Provide the [X, Y] coordinate of the cell's center where the given text is located.  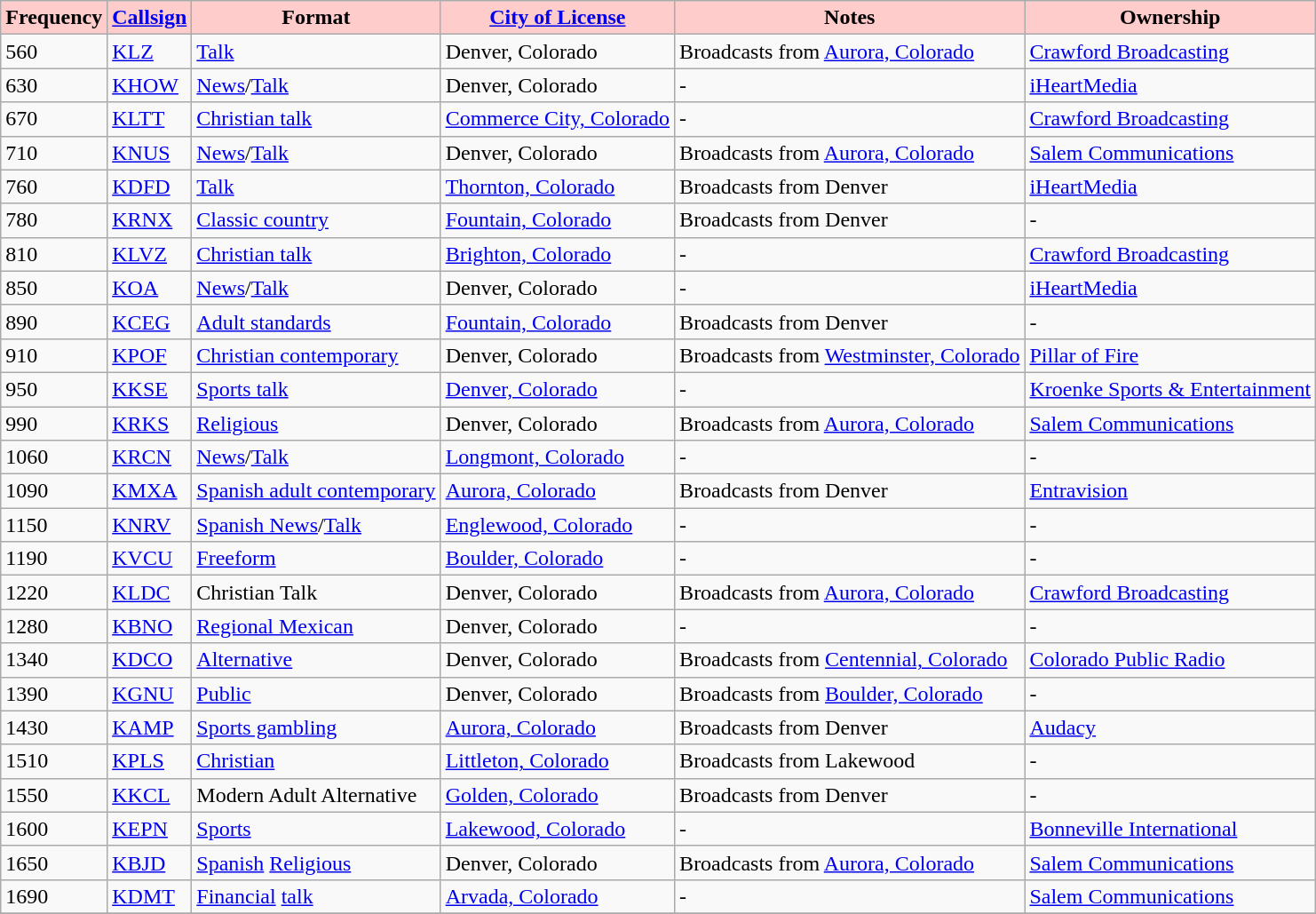
Adult standards [316, 322]
Boulder, Colorado [558, 559]
Broadcasts from Boulder, Colorado [850, 694]
Sports gambling [316, 727]
KLZ [149, 52]
Freeform [316, 559]
KMXA [149, 491]
Spanish Religious [316, 862]
KAMP [149, 727]
KDCO [149, 660]
890 [54, 322]
KVCU [149, 559]
KGNU [149, 694]
Entravision [1170, 491]
910 [54, 355]
KKSE [149, 389]
KRCN [149, 457]
1650 [54, 862]
Classic country [316, 220]
KCEG [149, 322]
KPOF [149, 355]
780 [54, 220]
Colorado Public Radio [1170, 660]
950 [54, 389]
Littleton, Colorado [558, 761]
KPLS [149, 761]
Lakewood, Colorado [558, 829]
Arvada, Colorado [558, 896]
KBJD [149, 862]
KNRV [149, 525]
KDMT [149, 896]
Sports [316, 829]
KRKS [149, 424]
710 [54, 153]
1190 [54, 559]
1390 [54, 694]
670 [54, 119]
Englewood, Colorado [558, 525]
850 [54, 288]
Modern Adult Alternative [316, 795]
Callsign [149, 18]
Frequency [54, 18]
1220 [54, 592]
Regional Mexican [316, 626]
1280 [54, 626]
Broadcasts from Centennial, Colorado [850, 660]
1430 [54, 727]
Christian Talk [316, 592]
Broadcasts from Lakewood [850, 761]
Alternative [316, 660]
KDFD [149, 187]
Format [316, 18]
Sports talk [316, 389]
1340 [54, 660]
Broadcasts from Westminster, Colorado [850, 355]
Pillar of Fire [1170, 355]
Christian [316, 761]
990 [54, 424]
1550 [54, 795]
Public [316, 694]
KLDC [149, 592]
Notes [850, 18]
Audacy [1170, 727]
560 [54, 52]
KLTT [149, 119]
KNUS [149, 153]
KOA [149, 288]
Golden, Colorado [558, 795]
Thornton, Colorado [558, 187]
Spanish News/Talk [316, 525]
630 [54, 85]
KHOW [149, 85]
KLVZ [149, 254]
KKCL [149, 795]
Financial talk [316, 896]
Bonneville International [1170, 829]
Spanish adult contemporary [316, 491]
KBNO [149, 626]
Commerce City, Colorado [558, 119]
1060 [54, 457]
Brighton, Colorado [558, 254]
City of License [558, 18]
Christian contemporary [316, 355]
810 [54, 254]
1150 [54, 525]
1600 [54, 829]
Kroenke Sports & Entertainment [1170, 389]
KRNX [149, 220]
1090 [54, 491]
KEPN [149, 829]
1510 [54, 761]
760 [54, 187]
Religious [316, 424]
Longmont, Colorado [558, 457]
Ownership [1170, 18]
1690 [54, 896]
